Output the [X, Y] coordinate of the center of the cell containing the given text.  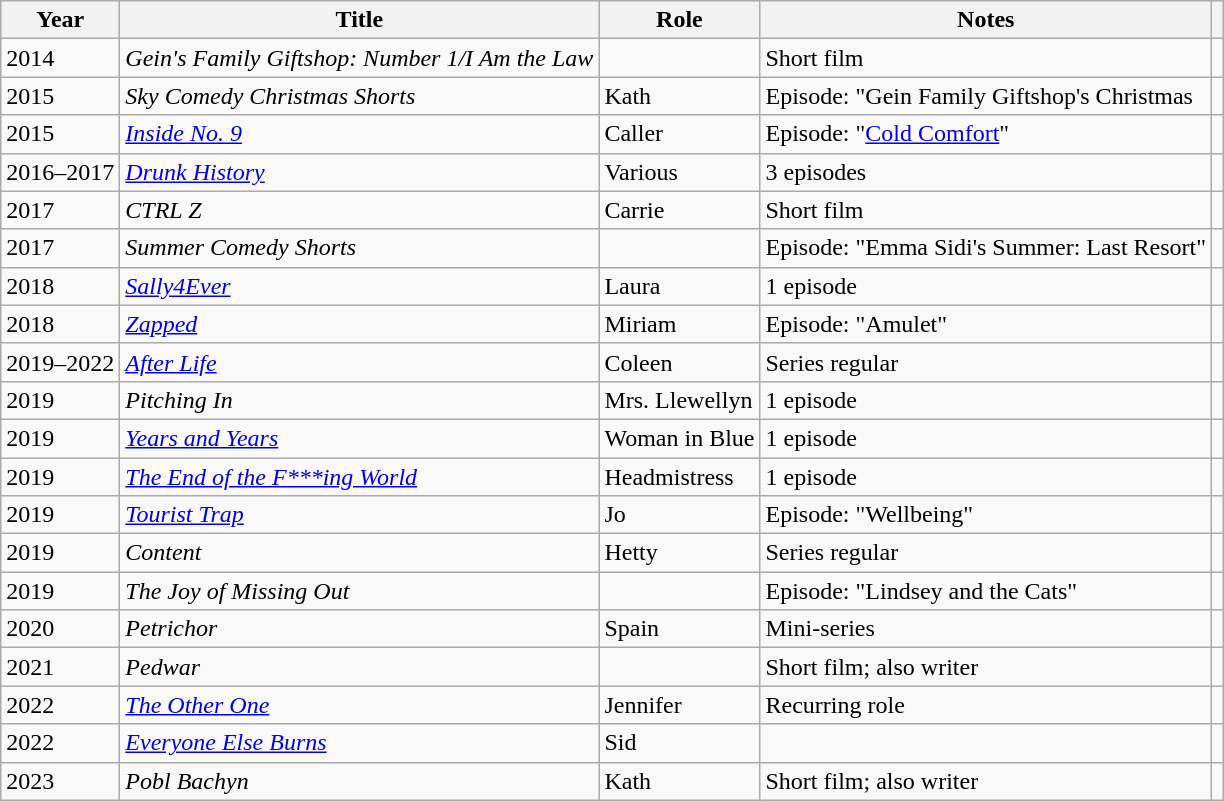
Everyone Else Burns [360, 743]
After Life [360, 362]
Carrie [680, 210]
Episode: "Gein Family Giftshop's Christmas [986, 96]
Pobl Bachyn [360, 781]
Gein's Family Giftshop: Number 1/I Am the Law [360, 58]
Role [680, 20]
The Joy of Missing Out [360, 591]
Woman in Blue [680, 438]
Hetty [680, 553]
Episode: "Emma Sidi's Summer: Last Resort" [986, 248]
Sky Comedy Christmas Shorts [360, 96]
Spain [680, 629]
Drunk History [360, 172]
Zapped [360, 324]
Miriam [680, 324]
Episode: "Amulet" [986, 324]
Laura [680, 286]
2023 [60, 781]
Notes [986, 20]
Sally4Ever [360, 286]
Mini-series [986, 629]
Episode: "Wellbeing" [986, 515]
Caller [680, 134]
The Other One [360, 705]
2014 [60, 58]
Summer Comedy Shorts [360, 248]
Episode: "Cold Comfort" [986, 134]
2019–2022 [60, 362]
Pedwar [360, 667]
Jennifer [680, 705]
Content [360, 553]
Jo [680, 515]
Pitching In [360, 400]
Petrichor [360, 629]
Sid [680, 743]
Mrs. Llewellyn [680, 400]
Inside No. 9 [360, 134]
Episode: "Lindsey and the Cats" [986, 591]
Recurring role [986, 705]
Coleen [680, 362]
2021 [60, 667]
The End of the F***ing World [360, 477]
Year [60, 20]
Tourist Trap [360, 515]
2020 [60, 629]
Title [360, 20]
Headmistress [680, 477]
CTRL Z [360, 210]
Various [680, 172]
Years and Years [360, 438]
2016–2017 [60, 172]
3 episodes [986, 172]
